Capture the cell that displays the provided text and extract its [x, y] central coordinate. 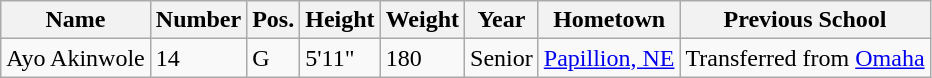
Number [198, 20]
Name [76, 20]
Weight [422, 20]
G [274, 58]
180 [422, 58]
14 [198, 58]
Pos. [274, 20]
Transferred from Omaha [805, 58]
Ayo Akinwole [76, 58]
Year [502, 20]
Height [340, 20]
5'11" [340, 58]
Previous School [805, 20]
Hometown [609, 20]
Papillion, NE [609, 58]
Senior [502, 58]
